Return the (x, y) coordinate for the center point of the cell that contains the specified text.  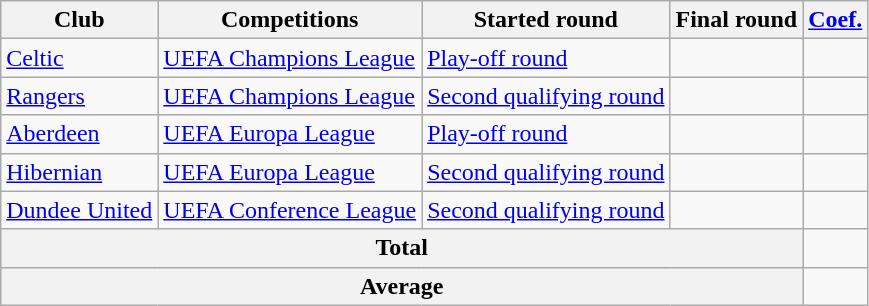
Total (402, 248)
Average (402, 286)
Celtic (80, 58)
Dundee United (80, 210)
Aberdeen (80, 134)
UEFA Conference League (290, 210)
Started round (546, 20)
Competitions (290, 20)
Club (80, 20)
Hibernian (80, 172)
Coef. (836, 20)
Final round (736, 20)
Rangers (80, 96)
